Detect which cell encompasses the target text, then output its [X, Y] center coordinate. 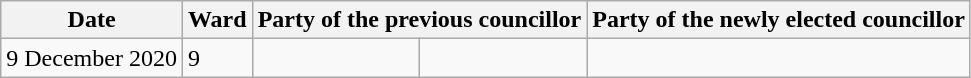
Ward [217, 20]
Date [92, 20]
Party of the previous councillor [420, 20]
9 December 2020 [92, 58]
9 [217, 58]
Party of the newly elected councillor [779, 20]
